Locate the cell with the specified text and output its (x, y) center coordinate. 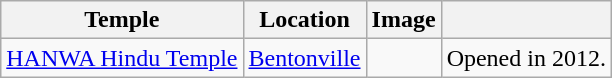
HANWA Hindu Temple (122, 58)
Location (304, 20)
Bentonville (304, 58)
Temple (122, 20)
Image (404, 20)
Opened in 2012. (526, 58)
